Output the (X, Y) coordinate of the center of the cell containing the given text.  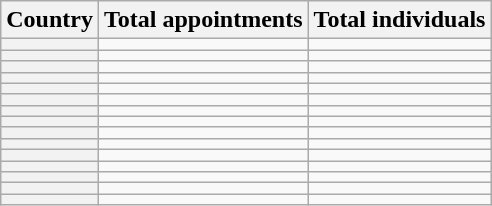
Country (50, 20)
Total individuals (400, 20)
Total appointments (203, 20)
